Determine the (x, y) coordinate at the center of the cell enclosing the given text.  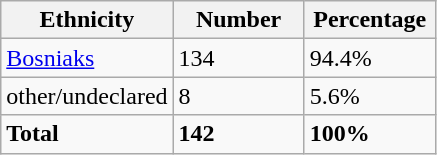
134 (238, 58)
Bosniaks (87, 58)
Number (238, 20)
Total (87, 134)
142 (238, 134)
Percentage (370, 20)
8 (238, 96)
94.4% (370, 58)
5.6% (370, 96)
other/undeclared (87, 96)
100% (370, 134)
Ethnicity (87, 20)
